Provide the [X, Y] coordinate of the cell's center where the given text is located.  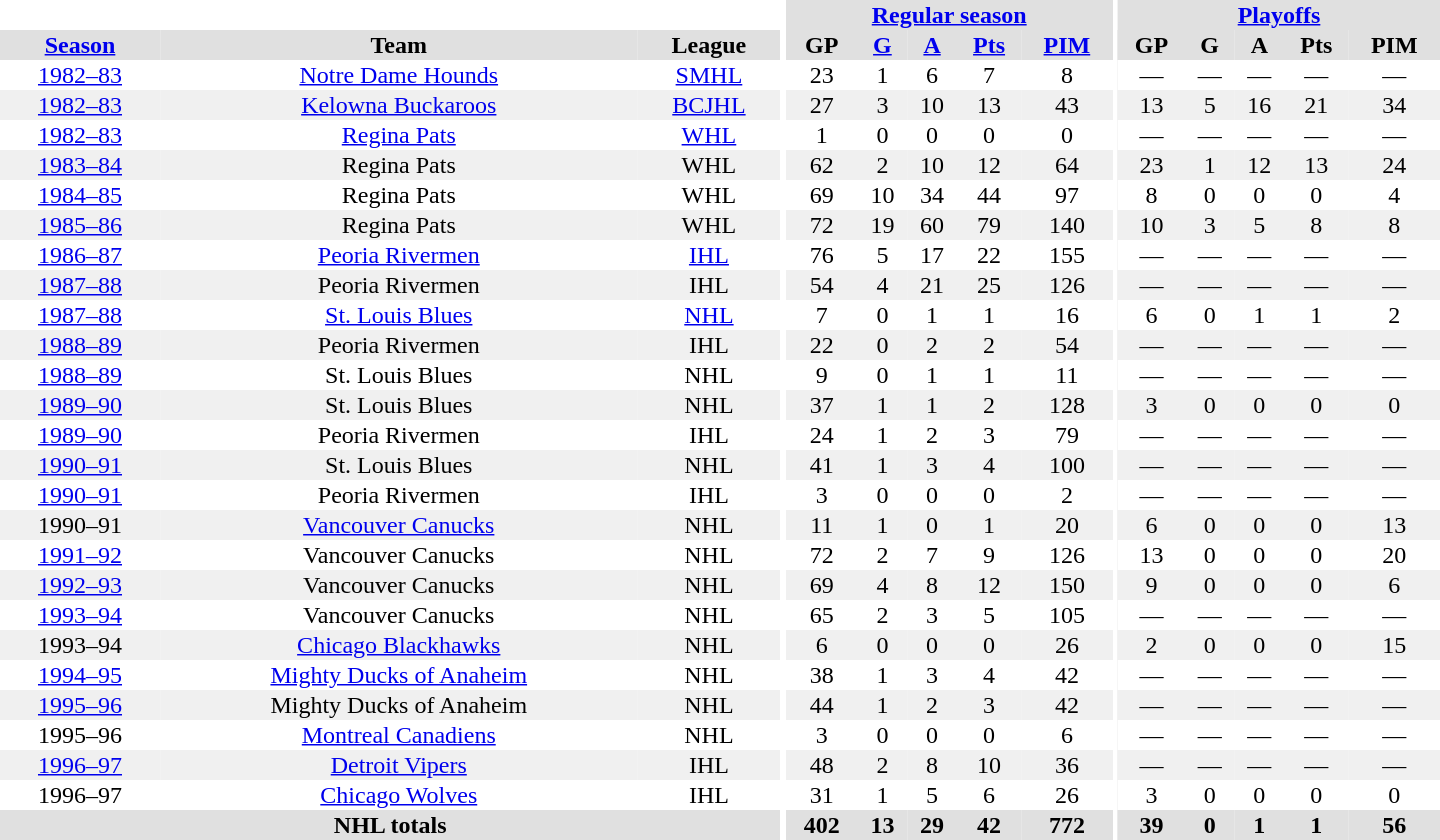
Montreal Canadiens [399, 735]
BCJHL [710, 105]
SMHL [710, 75]
62 [822, 165]
1985–86 [80, 225]
NHL totals [390, 825]
105 [1066, 615]
Chicago Wolves [399, 795]
76 [822, 255]
140 [1066, 225]
37 [822, 405]
1983–84 [80, 165]
1986–87 [80, 255]
36 [1066, 765]
Regular season [950, 15]
1984–85 [80, 195]
1991–92 [80, 555]
64 [1066, 165]
56 [1394, 825]
Playoffs [1279, 15]
1992–93 [80, 585]
Notre Dame Hounds [399, 75]
Team [399, 45]
Chicago Blackhawks [399, 645]
Kelowna Buckaroos [399, 105]
25 [989, 285]
100 [1066, 465]
150 [1066, 585]
128 [1066, 405]
1994–95 [80, 675]
41 [822, 465]
65 [822, 615]
27 [822, 105]
155 [1066, 255]
772 [1066, 825]
60 [932, 225]
19 [883, 225]
402 [822, 825]
29 [932, 825]
31 [822, 795]
38 [822, 675]
39 [1152, 825]
Detroit Vipers [399, 765]
15 [1394, 645]
97 [1066, 195]
17 [932, 255]
Season [80, 45]
43 [1066, 105]
48 [822, 765]
League [710, 45]
